Pinpoint the cell where the given text exists, returning its [X, Y] midpoint coordinate. 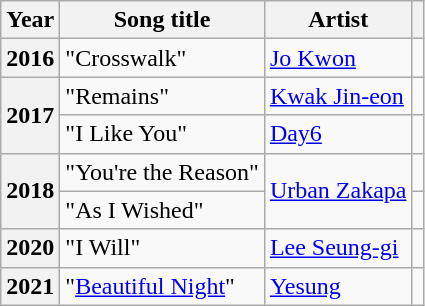
Song title [162, 20]
"Beautiful Night" [162, 286]
2021 [30, 286]
Lee Seung-gi [338, 248]
Day6 [338, 134]
"I Like You" [162, 134]
2016 [30, 58]
Yesung [338, 286]
2020 [30, 248]
Year [30, 20]
"Remains" [162, 96]
"Crosswalk" [162, 58]
Kwak Jin-eon [338, 96]
"I Will" [162, 248]
Urban Zakapa [338, 191]
2017 [30, 115]
"You're the Reason" [162, 172]
Artist [338, 20]
"As I Wished" [162, 210]
Jo Kwon [338, 58]
2018 [30, 191]
